Output the (x, y) coordinate of the center of the cell containing the given text.  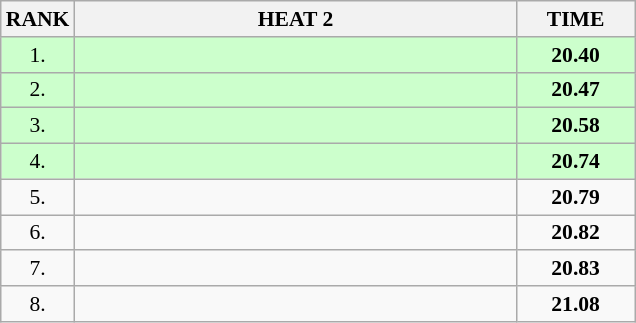
1. (38, 55)
7. (38, 269)
20.58 (576, 126)
20.83 (576, 269)
TIME (576, 19)
21.08 (576, 304)
20.79 (576, 197)
RANK (38, 19)
3. (38, 126)
20.82 (576, 233)
5. (38, 197)
HEAT 2 (295, 19)
6. (38, 233)
20.40 (576, 55)
8. (38, 304)
4. (38, 162)
20.74 (576, 162)
20.47 (576, 90)
2. (38, 90)
